Return the (x, y) coordinate for the center point of the cell that contains the specified text.  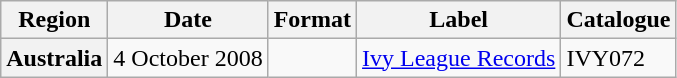
Australia (54, 58)
Region (54, 20)
Catalogue (618, 20)
Date (188, 20)
IVY072 (618, 58)
Ivy League Records (459, 58)
Format (312, 20)
4 October 2008 (188, 58)
Label (459, 20)
